Determine the [X, Y] coordinate at the center of the cell enclosing the given text.  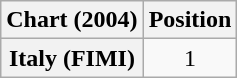
Position [190, 20]
1 [190, 58]
Chart (2004) [72, 20]
Italy (FIMI) [72, 58]
